Pinpoint the cell where the given text exists, returning its (X, Y) midpoint coordinate. 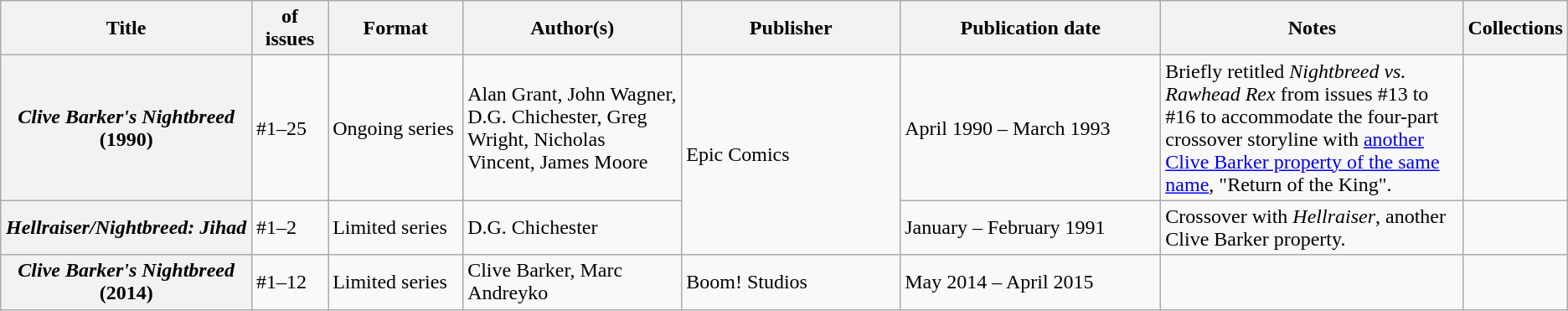
#1–2 (290, 228)
Format (395, 29)
Boom! Studios (791, 282)
Clive Barker's Nightbreed (1990) (126, 127)
Clive Barker, Marc Andreyko (573, 282)
Author(s) (573, 29)
Epic Comics (791, 155)
Hellraiser/Nightbreed: Jihad (126, 228)
Publisher (791, 29)
Collections (1515, 29)
Alan Grant, John Wagner, D.G. Chichester, Greg Wright, Nicholas Vincent, James Moore (573, 127)
Crossover with Hellraiser, another Clive Barker property. (1312, 228)
January – February 1991 (1030, 228)
Notes (1312, 29)
#1–25 (290, 127)
of issues (290, 29)
Ongoing series (395, 127)
D.G. Chichester (573, 228)
April 1990 – March 1993 (1030, 127)
May 2014 – April 2015 (1030, 282)
Title (126, 29)
#1–12 (290, 282)
Clive Barker's Nightbreed (2014) (126, 282)
Publication date (1030, 29)
